For the text-containing cell, return its midpoint in (X, Y) coordinate format. 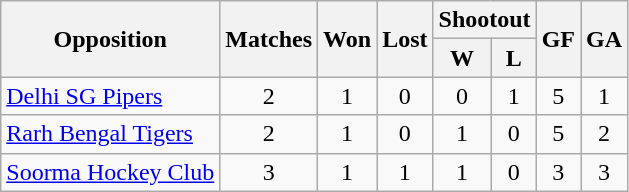
Lost (405, 39)
Matches (269, 39)
GA (604, 39)
Soorma Hockey Club (110, 172)
Rarh Bengal Tigers (110, 134)
Won (348, 39)
L (514, 58)
Delhi SG Pipers (110, 96)
GF (558, 39)
Shootout (484, 20)
W (462, 58)
Opposition (110, 39)
